Return the (x, y) coordinate for the center point of the cell that contains the specified text.  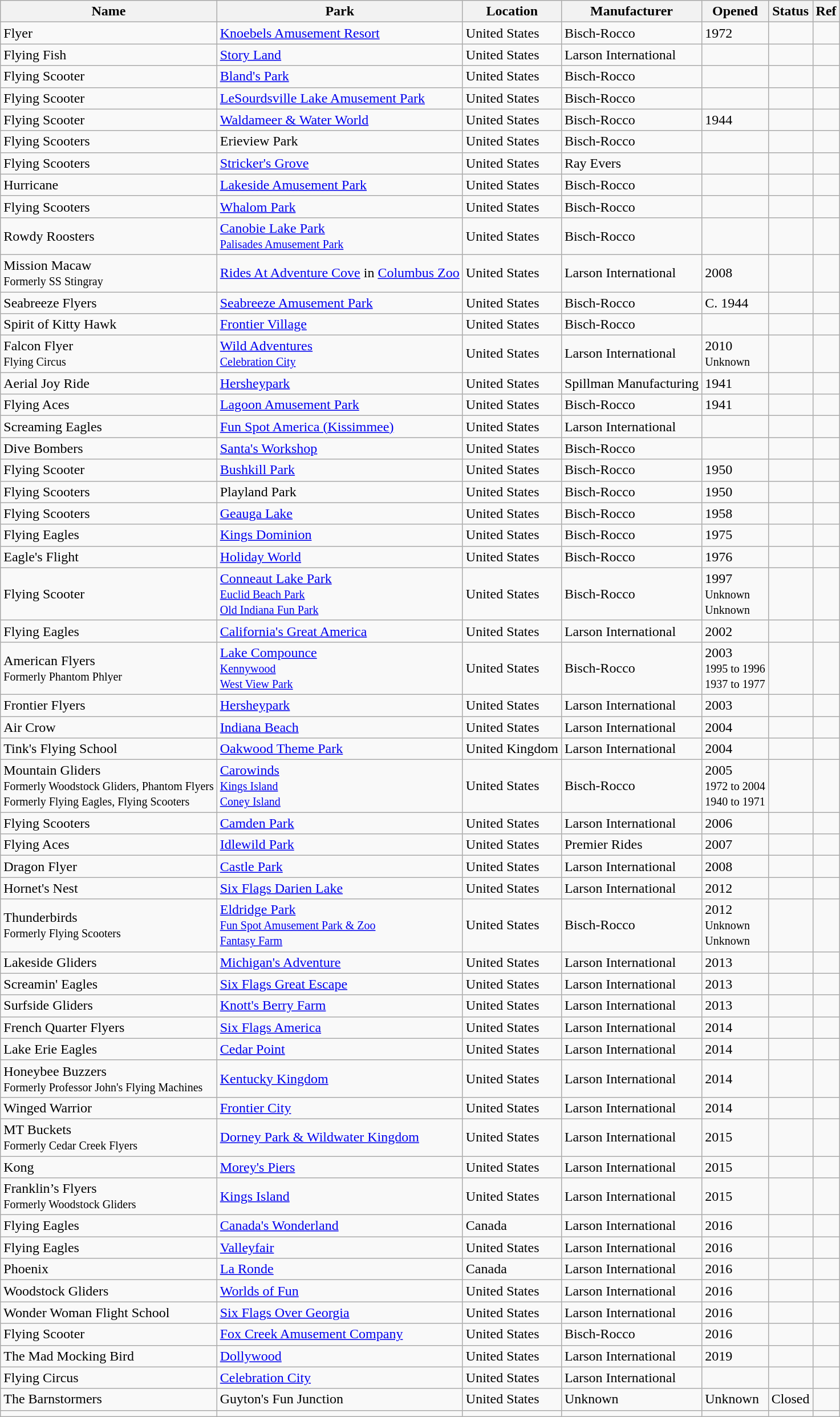
Ray Evers (631, 163)
Dragon Flyer (108, 867)
American FlyersFormerly Phantom Phlyer (108, 668)
Lakeside Amusement Park (340, 185)
Playland Park (340, 492)
Eagle's Flight (108, 557)
Santa's Workshop (340, 448)
California's Great America (340, 631)
French Quarter Flyers (108, 1027)
Mountain GlidersFormerly Woodstock Gliders, Phantom FlyersFormerly Flying Eagles, Flying Scooters (108, 786)
Rides At Adventure Cove in Columbus Zoo (340, 273)
Frontier Flyers (108, 705)
2010Unknown (736, 354)
Six Flags Darien Lake (340, 888)
Honeybee Buzzers Formerly Professor John's Flying Machines (108, 1078)
Knott's Berry Farm (340, 1006)
Falcon FlyerFlying Circus (108, 354)
MT Buckets Formerly Cedar Creek Flyers (108, 1137)
Kings Dominion (340, 535)
Stricker's Grove (340, 163)
Spillman Manufacturing (631, 383)
Winged Warrior (108, 1108)
Franklin’s FlyersFormerly Woodstock Gliders (108, 1197)
Status (790, 11)
Worlds of Fun (340, 1291)
Frontier City (340, 1108)
Lagoon Amusement Park (340, 405)
1972 (736, 33)
Dollywood (340, 1356)
Camden Park (340, 823)
Hornet's Nest (108, 888)
Spirit of Kitty Hawk (108, 325)
2007 (736, 845)
Castle Park (340, 867)
Dorney Park & Wildwater Kingdom (340, 1137)
The Mad Mocking Bird (108, 1356)
Six Flags Great Escape (340, 984)
Screamin' Eagles (108, 984)
1944 (736, 120)
Seabreeze Amusement Park (340, 303)
Name (108, 11)
Flying Fish (108, 55)
Closed (790, 1399)
CarowindsKings IslandConey Island (340, 786)
Tink's Flying School (108, 749)
LeSourdsville Lake Amusement Park (340, 98)
United Kingdom (512, 749)
Bushkill Park (340, 470)
Location (512, 11)
Knoebels Amusement Resort (340, 33)
1958 (736, 513)
1997UnknownUnknown (736, 594)
Michigan's Adventure (340, 962)
2012 (736, 888)
Lake Compounce Kennywood West View Park (340, 668)
Fun Spot America (Kissimmee) (340, 427)
Hurricane (108, 185)
Conneaut Lake ParkEuclid Beach ParkOld Indiana Fun Park (340, 594)
Erieview Park (340, 141)
Premier Rides (631, 845)
1976 (736, 557)
Lake Erie Eagles (108, 1049)
Dive Bombers (108, 448)
Aerial Joy Ride (108, 383)
Holiday World (340, 557)
Air Crow (108, 727)
Manufacturer (631, 11)
2006 (736, 823)
Opened (736, 11)
Eldridge ParkFun Spot Amusement Park & ZooFantasy Farm (340, 925)
2012UnknownUnknown (736, 925)
Canada's Wonderland (340, 1226)
Fox Creek Amusement Company (340, 1334)
Kong (108, 1167)
20051972 to 20041940 to 1971 (736, 786)
2003 (736, 705)
Kings Island (340, 1197)
Celebration City (340, 1378)
La Ronde (340, 1269)
Morey's Piers (340, 1167)
Cedar Point (340, 1049)
Wild AdventuresCelebration City (340, 354)
Oakwood Theme Park (340, 749)
1975 (736, 535)
2002 (736, 631)
Valleyfair (340, 1248)
Mission MacawFormerly SS Stingray (108, 273)
Flying Circus (108, 1378)
Idlewild Park (340, 845)
Guyton's Fun Junction (340, 1399)
Phoenix (108, 1269)
Six Flags Over Georgia (340, 1313)
Frontier Village (340, 325)
Woodstock Gliders (108, 1291)
Canobie Lake ParkPalisades Amusement Park (340, 236)
Kentucky Kingdom (340, 1078)
Waldameer & Water World (340, 120)
Lakeside Gliders (108, 962)
2003 1995 to 19961937 to 1977 (736, 668)
Surfside Gliders (108, 1006)
C. 1944 (736, 303)
Seabreeze Flyers (108, 303)
Six Flags America (340, 1027)
Flyer (108, 33)
Screaming Eagles (108, 427)
ThunderbirdsFormerly Flying Scooters (108, 925)
Ref (826, 11)
Bland's Park (340, 76)
Wonder Woman Flight School (108, 1313)
The Barnstormers (108, 1399)
Geauga Lake (340, 513)
Story Land (340, 55)
2019 (736, 1356)
Rowdy Roosters (108, 236)
Whalom Park (340, 207)
Indiana Beach (340, 727)
Park (340, 11)
